Locate the cell with the specified text and output its (x, y) center coordinate. 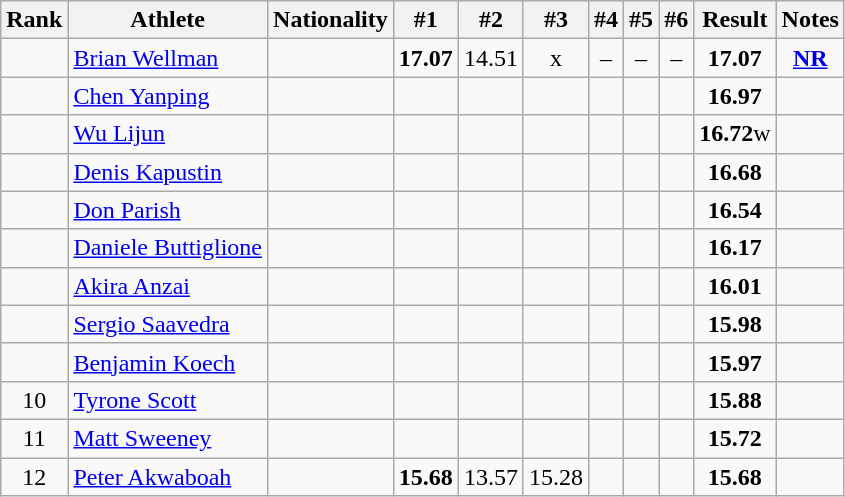
#1 (426, 20)
12 (34, 477)
16.97 (735, 96)
NR (810, 58)
16.17 (735, 248)
#4 (606, 20)
15.98 (735, 324)
Matt Sweeney (168, 438)
Denis Kapustin (168, 172)
Chen Yanping (168, 96)
16.68 (735, 172)
Benjamin Koech (168, 362)
Result (735, 20)
Tyrone Scott (168, 400)
Nationality (331, 20)
Brian Wellman (168, 58)
10 (34, 400)
14.51 (490, 58)
Don Parish (168, 210)
Sergio Saavedra (168, 324)
#2 (490, 20)
#6 (676, 20)
15.28 (556, 477)
15.88 (735, 400)
16.54 (735, 210)
#5 (642, 20)
Akira Anzai (168, 286)
Peter Akwaboah (168, 477)
Athlete (168, 20)
#3 (556, 20)
13.57 (490, 477)
15.72 (735, 438)
16.72w (735, 134)
Rank (34, 20)
Wu Lijun (168, 134)
16.01 (735, 286)
Notes (810, 20)
11 (34, 438)
15.97 (735, 362)
x (556, 58)
Daniele Buttiglione (168, 248)
